Output the [x, y] coordinate of the center of the cell containing the given text.  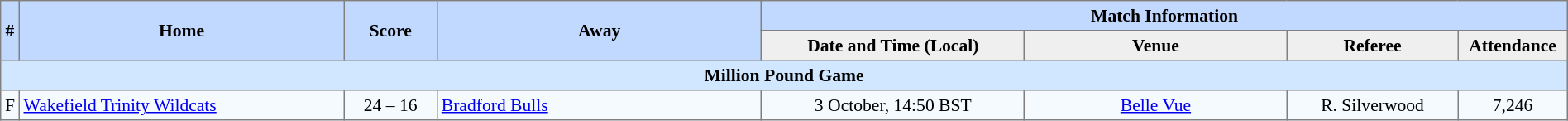
Attendance [1513, 46]
7,246 [1513, 105]
Score [390, 31]
R. Silverwood [1373, 105]
Wakefield Trinity Wildcats [182, 105]
Home [182, 31]
Bradford Bulls [600, 105]
Belle Vue [1156, 105]
Match Information [1164, 16]
F [10, 105]
Million Pound Game [784, 75]
3 October, 14:50 BST [893, 105]
Away [600, 31]
Date and Time (Local) [893, 46]
Referee [1373, 46]
24 – 16 [390, 105]
Venue [1156, 46]
# [10, 31]
